Detect which cell encompasses the target text, then output its (X, Y) center coordinate. 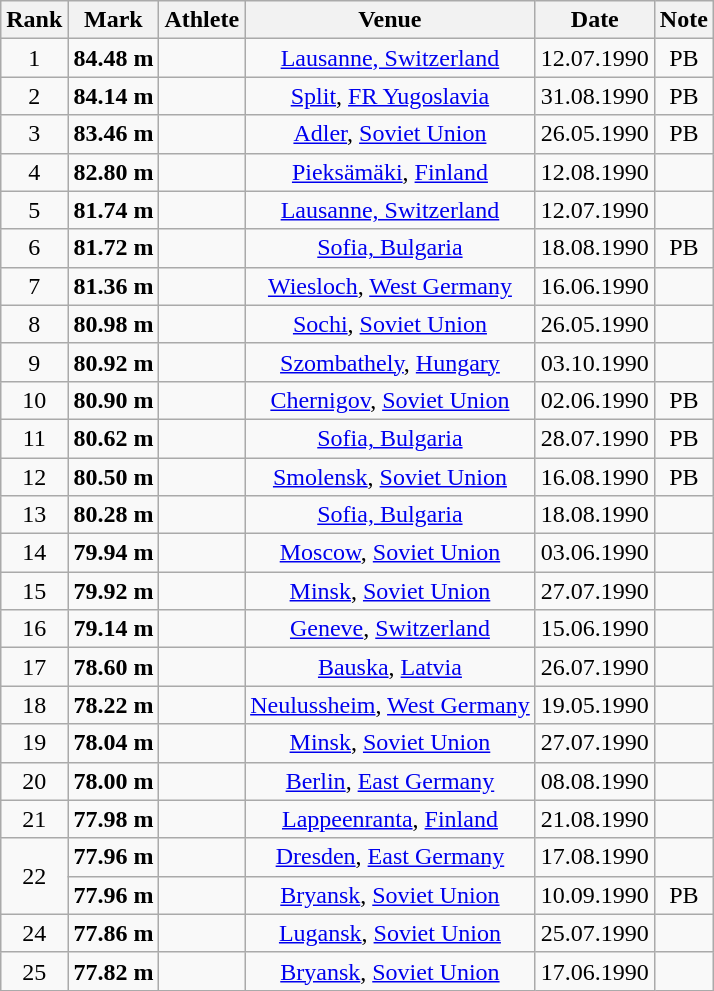
77.86 m (114, 933)
03.10.1990 (594, 362)
77.82 m (114, 971)
Pieksämäki, Finland (390, 172)
4 (34, 172)
03.06.1990 (594, 553)
13 (34, 515)
7 (34, 286)
16.08.1990 (594, 477)
80.28 m (114, 515)
78.22 m (114, 705)
Split, FR Yugoslavia (390, 96)
Note (684, 20)
28.07.1990 (594, 438)
Venue (390, 20)
Date (594, 20)
25 (34, 971)
Wiesloch, West Germany (390, 286)
6 (34, 248)
26.07.1990 (594, 667)
17.06.1990 (594, 971)
16.06.1990 (594, 286)
78.00 m (114, 781)
19 (34, 743)
Chernigov, Soviet Union (390, 400)
79.14 m (114, 629)
82.80 m (114, 172)
81.72 m (114, 248)
78.60 m (114, 667)
17 (34, 667)
Szombathely, Hungary (390, 362)
80.50 m (114, 477)
Lugansk, Soviet Union (390, 933)
2 (34, 96)
Lappeenranta, Finland (390, 819)
16 (34, 629)
Dresden, East Germany (390, 857)
14 (34, 553)
Berlin, East Germany (390, 781)
15 (34, 591)
81.74 m (114, 210)
81.36 m (114, 286)
Adler, Soviet Union (390, 134)
11 (34, 438)
79.92 m (114, 591)
80.90 m (114, 400)
22 (34, 876)
17.08.1990 (594, 857)
84.48 m (114, 58)
8 (34, 324)
5 (34, 210)
77.98 m (114, 819)
84.14 m (114, 96)
31.08.1990 (594, 96)
80.62 m (114, 438)
78.04 m (114, 743)
02.06.1990 (594, 400)
1 (34, 58)
21.08.1990 (594, 819)
10.09.1990 (594, 895)
Neulussheim, West Germany (390, 705)
18 (34, 705)
25.07.1990 (594, 933)
Smolensk, Soviet Union (390, 477)
12.08.1990 (594, 172)
12 (34, 477)
Mark (114, 20)
3 (34, 134)
80.92 m (114, 362)
08.08.1990 (594, 781)
Moscow, Soviet Union (390, 553)
79.94 m (114, 553)
19.05.1990 (594, 705)
83.46 m (114, 134)
Rank (34, 20)
20 (34, 781)
15.06.1990 (594, 629)
21 (34, 819)
Bauska, Latvia (390, 667)
Athlete (202, 20)
80.98 m (114, 324)
24 (34, 933)
9 (34, 362)
Geneve, Switzerland (390, 629)
10 (34, 400)
Sochi, Soviet Union (390, 324)
